For the text-containing cell, return its midpoint in (x, y) coordinate format. 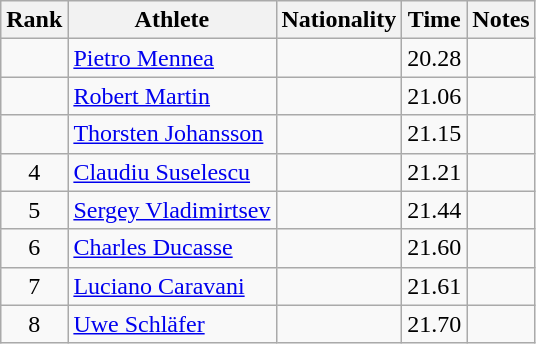
21.70 (434, 324)
21.60 (434, 248)
Rank (34, 20)
5 (34, 210)
21.44 (434, 210)
20.28 (434, 58)
Time (434, 20)
Robert Martin (172, 96)
Pietro Mennea (172, 58)
7 (34, 286)
21.15 (434, 134)
Charles Ducasse (172, 248)
Sergey Vladimirtsev (172, 210)
Luciano Caravani (172, 286)
8 (34, 324)
Uwe Schläfer (172, 324)
4 (34, 172)
6 (34, 248)
21.21 (434, 172)
Thorsten Johansson (172, 134)
Claudiu Suselescu (172, 172)
Athlete (172, 20)
21.06 (434, 96)
Nationality (339, 20)
21.61 (434, 286)
Notes (501, 20)
